Return [x, y] of the center of cell containing provided text 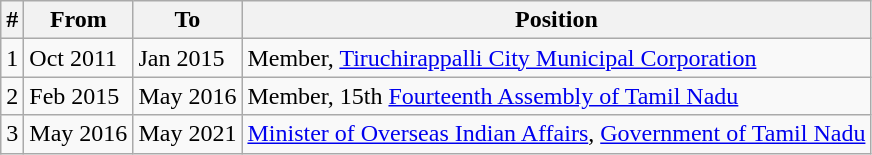
1 [12, 58]
Feb 2015 [78, 96]
Oct 2011 [78, 58]
Jan 2015 [188, 58]
3 [12, 134]
Member, Tiruchirappalli City Municipal Corporation [556, 58]
Minister of Overseas Indian Affairs, Government of Tamil Nadu [556, 134]
Position [556, 20]
Member, 15th Fourteenth Assembly of Tamil Nadu [556, 96]
# [12, 20]
May 2021 [188, 134]
2 [12, 96]
To [188, 20]
From [78, 20]
